Detect which cell encompasses the target text, then output its [X, Y] center coordinate. 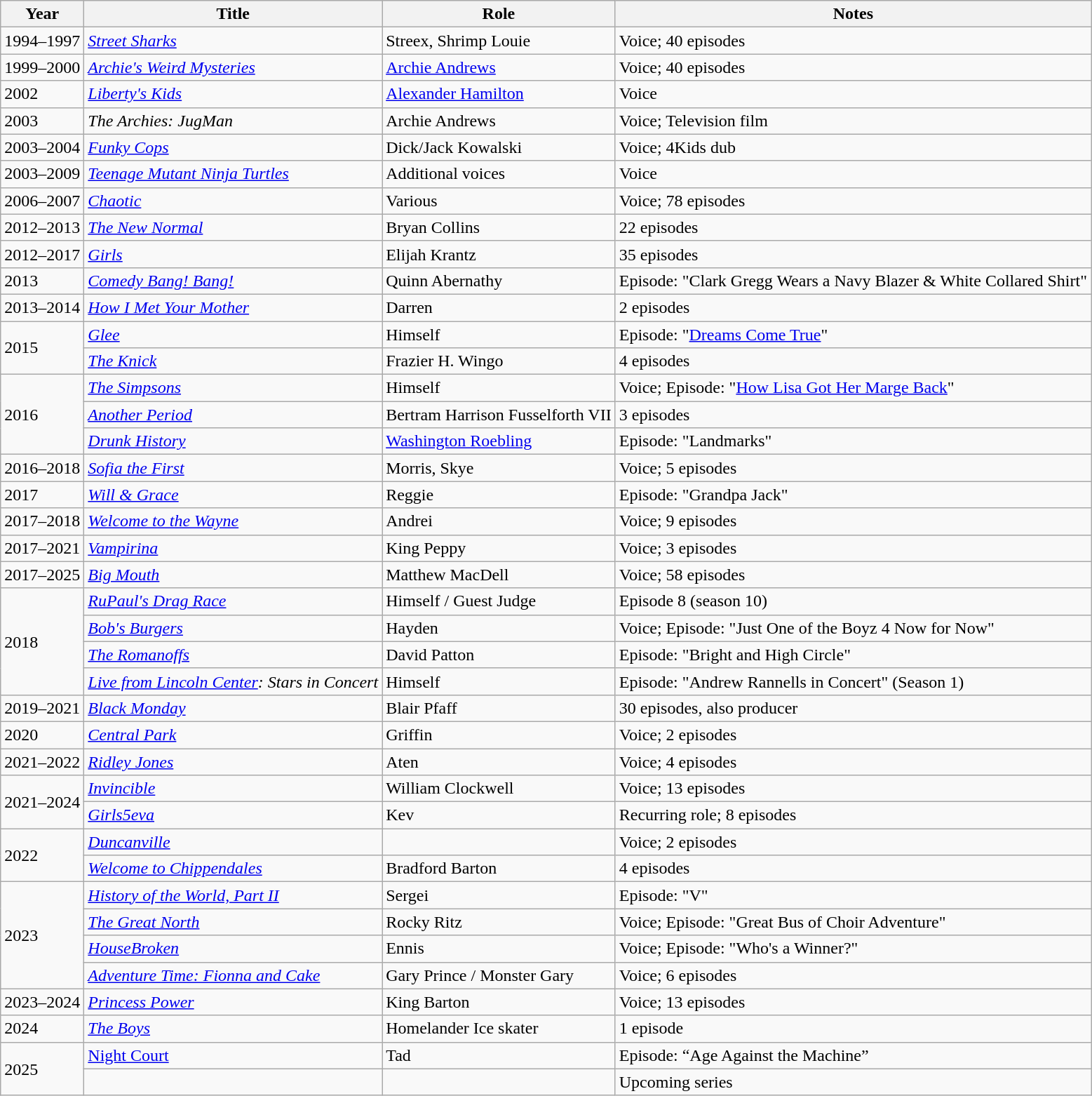
Alexander Hamilton [499, 94]
Andrei [499, 521]
The Great North [233, 922]
Bryan Collins [499, 227]
Year [42, 14]
Comedy Bang! Bang! [233, 281]
2003–2004 [42, 147]
The Romanoffs [233, 655]
2017–2025 [42, 575]
Voice; 4 episodes [853, 761]
2017–2018 [42, 521]
Sergei [499, 895]
2013–2014 [42, 307]
How I Met Your Mother [233, 307]
2015 [42, 348]
2020 [42, 735]
William Clockwell [499, 789]
Girls [233, 254]
The Archies: JugMan [233, 121]
2023–2024 [42, 1002]
Title [233, 14]
2016 [42, 415]
The Knick [233, 361]
Ennis [499, 949]
Voice; Episode: "Who's a Winner?" [853, 949]
Voice; 6 episodes [853, 975]
Episode 8 (season 10) [853, 601]
Welcome to Chippendales [233, 869]
Homelander Ice skater [499, 1029]
30 episodes, also producer [853, 708]
Himself / Guest Judge [499, 601]
History of the World, Part II [233, 895]
Episode: "Bright and High Circle" [853, 655]
The Boys [233, 1029]
Voice; 58 episodes [853, 575]
1994–1997 [42, 41]
Bob's Burgers [233, 628]
Voice; Episode: "How Lisa Got Her Marge Back" [853, 388]
2003 [42, 121]
Episode: "Landmarks" [853, 441]
2017–2021 [42, 548]
Recurring role; 8 episodes [853, 815]
King Peppy [499, 548]
Streex, Shrimp Louie [499, 41]
Voice; Episode: "Just One of the Boyz 4 Now for Now" [853, 628]
Voice; Television film [853, 121]
Blair Pfaff [499, 708]
Elijah Krantz [499, 254]
Bertram Harrison Fusselforth VII [499, 415]
Vampirina [233, 548]
Frazier H. Wingo [499, 361]
David Patton [499, 655]
Princess Power [233, 1002]
2017 [42, 495]
2022 [42, 855]
Funky Cops [233, 147]
Girls5eva [233, 815]
The New Normal [233, 227]
Role [499, 14]
Hayden [499, 628]
Another Period [233, 415]
Additional voices [499, 174]
Morris, Skye [499, 468]
Ridley Jones [233, 761]
Voice; 4Kids dub [853, 147]
HouseBroken [233, 949]
Upcoming series [853, 1082]
Washington Roebling [499, 441]
Episode: "Dreams Come True" [853, 335]
Voice; 78 episodes [853, 201]
1999–2000 [42, 67]
2019–2021 [42, 708]
Live from Lincoln Center: Stars in Concert [233, 681]
2024 [42, 1029]
Darren [499, 307]
Reggie [499, 495]
22 episodes [853, 227]
Tad [499, 1055]
Invincible [233, 789]
Adventure Time: Fionna and Cake [233, 975]
2012–2017 [42, 254]
2018 [42, 641]
Quinn Abernathy [499, 281]
Street Sharks [233, 41]
Voice; Episode: "Great Bus of Choir Adventure" [853, 922]
2 episodes [853, 307]
Voice; 9 episodes [853, 521]
2025 [42, 1069]
Black Monday [233, 708]
Matthew MacDell [499, 575]
Episode: “Age Against the Machine” [853, 1055]
Night Court [233, 1055]
Episode: "Andrew Rannells in Concert" (Season 1) [853, 681]
2002 [42, 94]
Gary Prince / Monster Gary [499, 975]
35 episodes [853, 254]
Big Mouth [233, 575]
The Simpsons [233, 388]
Duncanville [233, 842]
Chaotic [233, 201]
Voice; 3 episodes [853, 548]
2021–2024 [42, 802]
King Barton [499, 1002]
Teenage Mutant Ninja Turtles [233, 174]
Notes [853, 14]
Aten [499, 761]
Glee [233, 335]
Archie's Weird Mysteries [233, 67]
Will & Grace [233, 495]
1 episode [853, 1029]
Welcome to the Wayne [233, 521]
2023 [42, 935]
2012–2013 [42, 227]
Episode: "V" [853, 895]
2013 [42, 281]
Rocky Ritz [499, 922]
RuPaul's Drag Race [233, 601]
Griffin [499, 735]
Voice; 5 episodes [853, 468]
Sofia the First [233, 468]
Episode: "Clark Gregg Wears a Navy Blazer & White Collared Shirt" [853, 281]
Episode: "Grandpa Jack" [853, 495]
2021–2022 [42, 761]
Liberty's Kids [233, 94]
Bradford Barton [499, 869]
3 episodes [853, 415]
2016–2018 [42, 468]
Dick/Jack Kowalski [499, 147]
2006–2007 [42, 201]
Kev [499, 815]
2003–2009 [42, 174]
Drunk History [233, 441]
Various [499, 201]
Central Park [233, 735]
